From the cell containing the given text, extract its center point as [X, Y] coordinate. 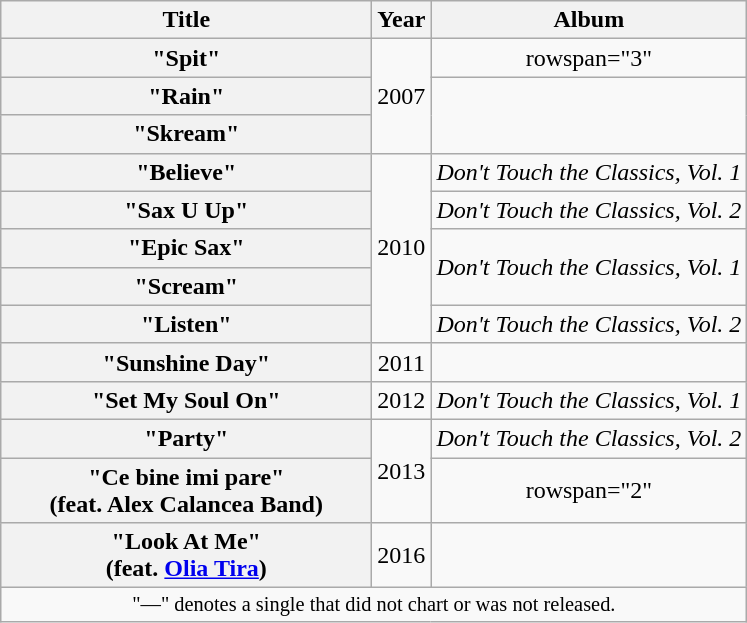
Year [402, 20]
"Listen" [186, 324]
"Rain" [186, 96]
rowspan="3" [589, 58]
"Scream" [186, 286]
"Set My Soul On" [186, 400]
"Look At Me"(feat. Olia Tira) [186, 556]
rowspan="2" [589, 490]
2011 [402, 362]
"Sax U Up" [186, 210]
"Sunshine Day" [186, 362]
2012 [402, 400]
2010 [402, 248]
"—" denotes a single that did not chart or was not released. [374, 605]
"Believe" [186, 172]
Album [589, 20]
"Epic Sax" [186, 248]
"Ce bine imi pare"(feat. Alex Calancea Band) [186, 490]
"Spit" [186, 58]
2007 [402, 96]
2013 [402, 470]
2016 [402, 556]
"Party" [186, 438]
"Skream" [186, 134]
Title [186, 20]
